Capture the cell that displays the provided text and extract its (X, Y) central coordinate. 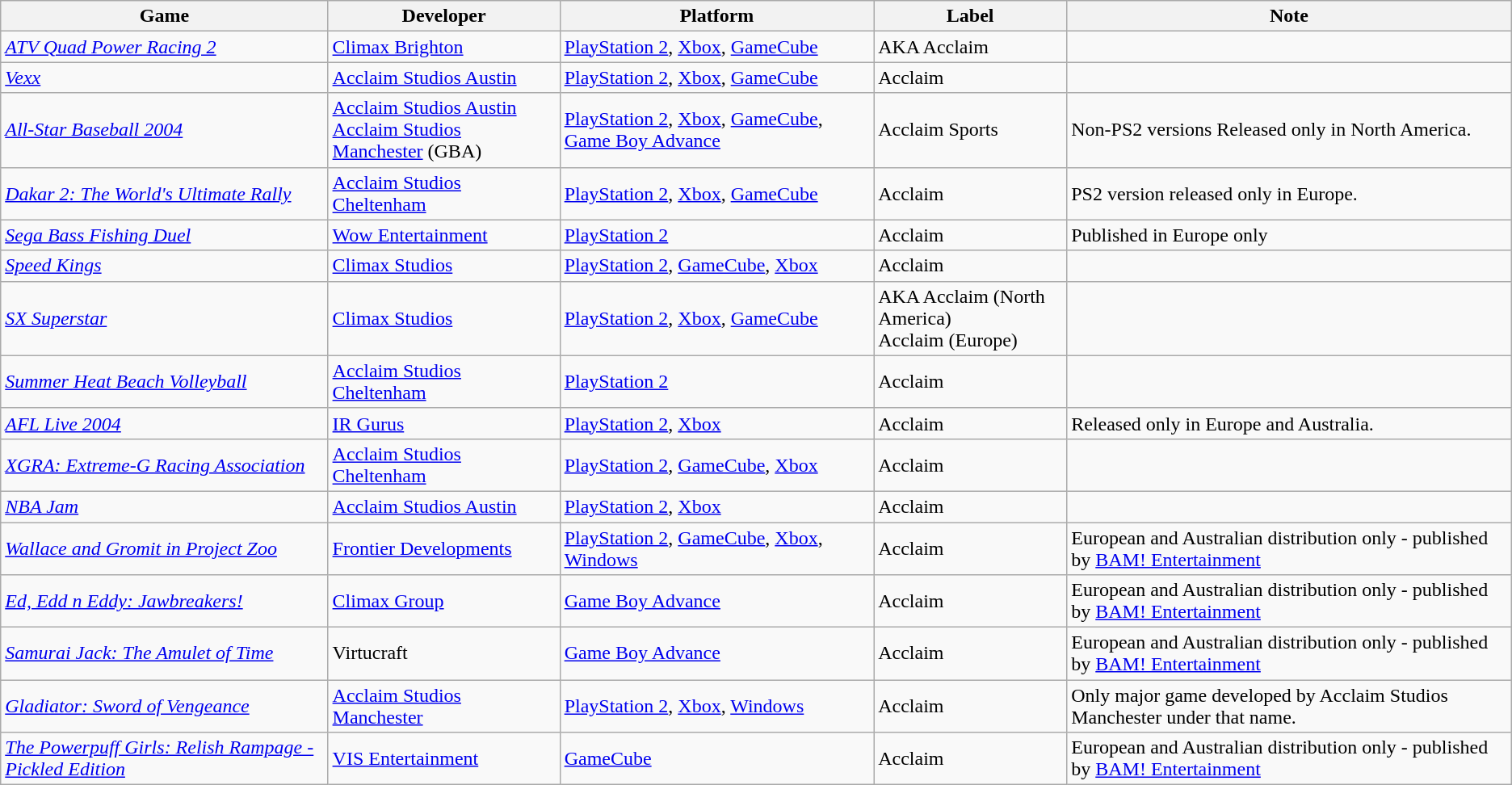
XGRA: Extreme-G Racing Association (165, 465)
All-Star Baseball 2004 (165, 130)
VIS Entertainment (444, 759)
Label (971, 16)
Published in Europe only (1289, 235)
Released only in Europe and Australia. (1289, 423)
Platform (717, 16)
Acclaim Studios AustinAcclaim Studios Manchester (GBA) (444, 130)
IR Gurus (444, 423)
PS2 version released only in Europe. (1289, 194)
Non-PS2 versions Released only in North America. (1289, 130)
Game (165, 16)
PlayStation 2, Xbox, Windows (717, 706)
NBA Jam (165, 506)
PlayStation 2, GameCube, Xbox, Windows (717, 548)
AFL Live 2004 (165, 423)
SX Superstar (165, 318)
AKA Acclaim (971, 47)
Frontier Developments (444, 548)
AKA Acclaim (North America)Acclaim (Europe) (971, 318)
Only major game developed by Acclaim Studios Manchester under that name. (1289, 706)
Acclaim Studios Manchester (444, 706)
Ed, Edd n Eddy: Jawbreakers! (165, 601)
Samurai Jack: The Amulet of Time (165, 654)
GameCube (717, 759)
Wow Entertainment (444, 235)
Climax Brighton (444, 47)
Wallace and Gromit in Project Zoo (165, 548)
Sega Bass Fishing Duel (165, 235)
ATV Quad Power Racing 2 (165, 47)
Developer (444, 16)
The Powerpuff Girls: Relish Rampage - Pickled Edition (165, 759)
Vexx (165, 78)
Note (1289, 16)
Virtucraft (444, 654)
Gladiator: Sword of Vengeance (165, 706)
PlayStation 2, Xbox, GameCube, Game Boy Advance (717, 130)
Speed Kings (165, 266)
Summer Heat Beach Volleyball (165, 381)
Dakar 2: The World's Ultimate Rally (165, 194)
Acclaim Sports (971, 130)
Climax Group (444, 601)
